Detect which cell encompasses the target text, then output its [X, Y] center coordinate. 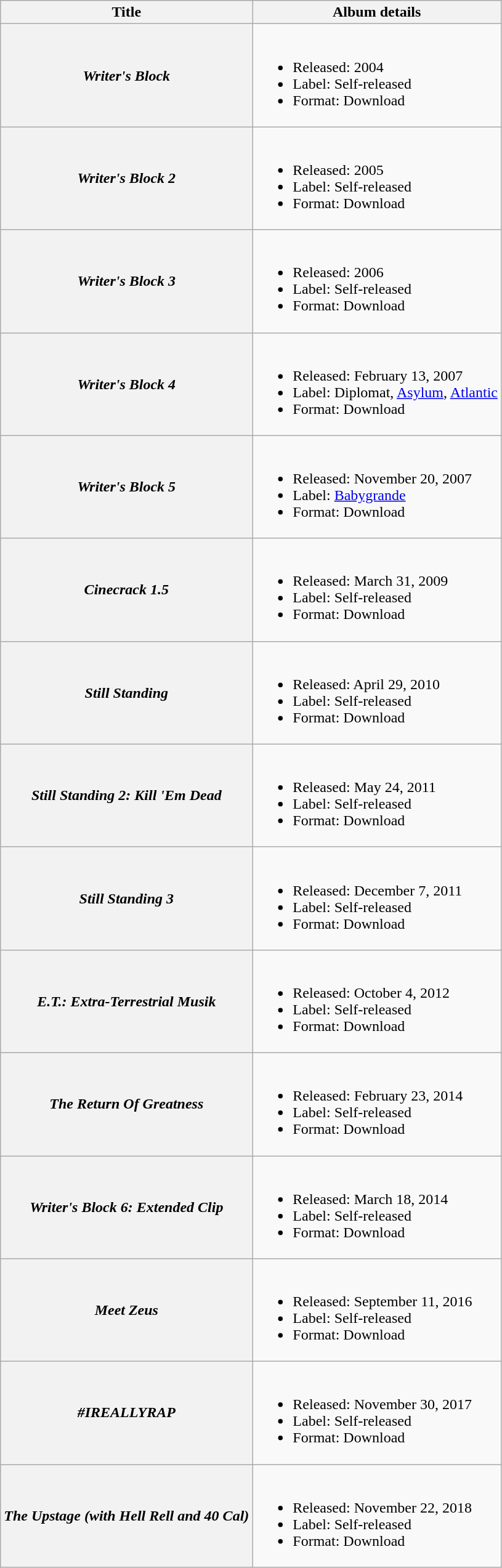
Released: October 4, 2012Label: Self-releasedFormat: Download [377, 1001]
Released: September 11, 2016Label: Self-releasedFormat: Download [377, 1311]
Writer's Block 6: Extended Clip [127, 1207]
Released: 2005Label: Self-releasedFormat: Download [377, 179]
Released: February 23, 2014Label: Self-releasedFormat: Download [377, 1104]
Released: November 20, 2007Label: BabygrandeFormat: Download [377, 487]
Released: February 13, 2007Label: Diplomat, Asylum, AtlanticFormat: Download [377, 384]
Released: November 22, 2018Label: Self-releasedFormat: Download [377, 1516]
Writer's Block [127, 75]
Still Standing 3 [127, 898]
Released: April 29, 2010Label: Self-releasedFormat: Download [377, 692]
Still Standing [127, 692]
E.T.: Extra-Terrestrial Musik [127, 1001]
#IREALLYRAP [127, 1413]
The Upstage (with Hell Rell and 40 Cal) [127, 1516]
Writer's Block 5 [127, 487]
Writer's Block 3 [127, 281]
Released: May 24, 2011Label: Self-releasedFormat: Download [377, 796]
Writer's Block 2 [127, 179]
Meet Zeus [127, 1311]
Writer's Block 4 [127, 384]
Still Standing 2: Kill 'Em Dead [127, 796]
Released: 2004Label: Self-releasedFormat: Download [377, 75]
Released: November 30, 2017Label: Self-releasedFormat: Download [377, 1413]
Cinecrack 1.5 [127, 590]
Title [127, 12]
The Return Of Greatness [127, 1104]
Released: 2006Label: Self-releasedFormat: Download [377, 281]
Released: December 7, 2011Label: Self-releasedFormat: Download [377, 898]
Released: March 18, 2014Label: Self-releasedFormat: Download [377, 1207]
Album details [377, 12]
Released: March 31, 2009Label: Self-releasedFormat: Download [377, 590]
